Find where the given text appears and provide that cell's center as [X, Y] coordinate. 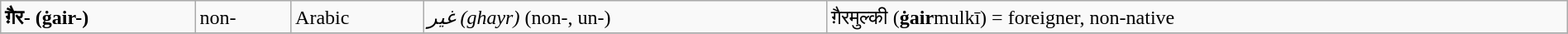
ग़ैर- (ġair-) [98, 17]
non- [243, 17]
غير (ghayr) (non-, un-) [625, 17]
ग़ैरमुल्की (ġairmulkī) = foreigner, non-native [1197, 17]
Arabic [357, 17]
